Locate the cell with the specified text and output its (x, y) center coordinate. 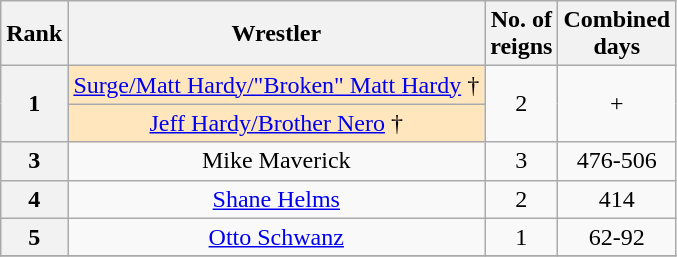
Shane Helms (276, 199)
414 (617, 199)
Surge/Matt Hardy/"Broken" Matt Hardy † (276, 85)
4 (34, 199)
Otto Schwanz (276, 237)
476-506 (617, 161)
Wrestler (276, 34)
5 (34, 237)
No. ofreigns (522, 34)
Mike Maverick (276, 161)
Jeff Hardy/Brother Nero † (276, 123)
Rank (34, 34)
+ (617, 104)
Combineddays (617, 34)
62-92 (617, 237)
